Search for the cell housing the specified text and yield its (x, y) center coordinate. 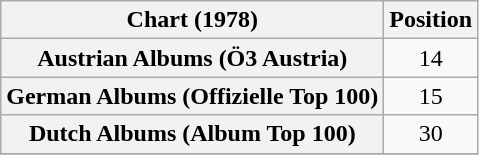
Position (431, 20)
Dutch Albums (Album Top 100) (192, 134)
Austrian Albums (Ö3 Austria) (192, 58)
German Albums (Offizielle Top 100) (192, 96)
30 (431, 134)
Chart (1978) (192, 20)
15 (431, 96)
14 (431, 58)
